Capture the cell that displays the provided text and extract its [X, Y] central coordinate. 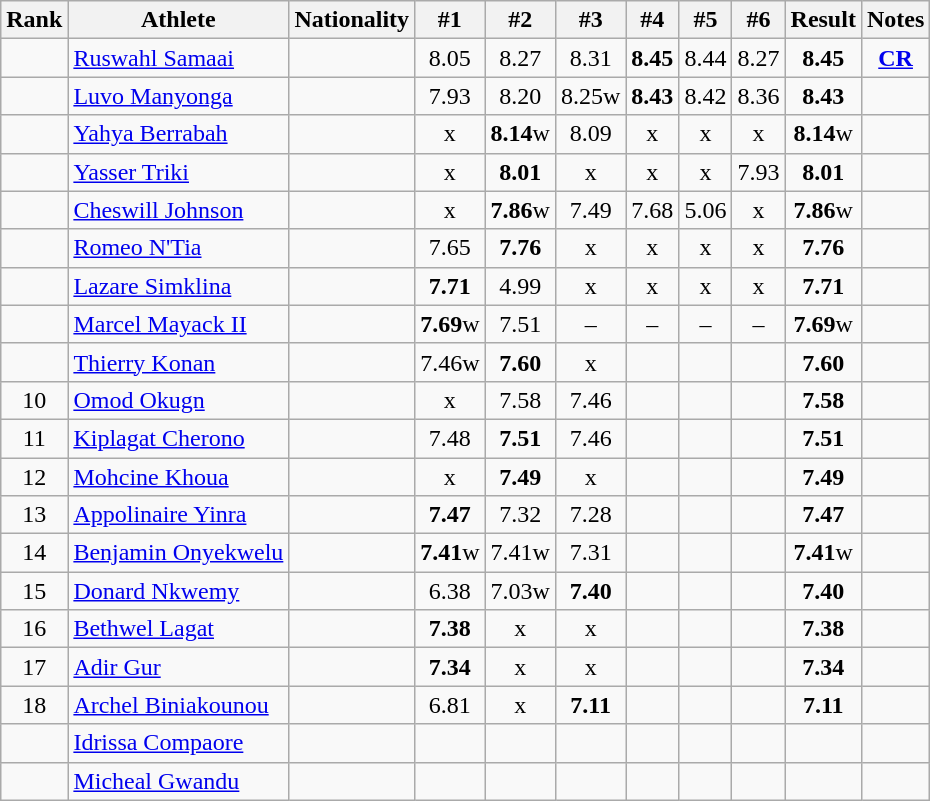
6.38 [450, 591]
16 [34, 629]
Ruswahl Samaai [178, 58]
#1 [450, 20]
7.32 [520, 515]
Bethwel Lagat [178, 629]
Benjamin Onyekwelu [178, 553]
7.28 [590, 515]
Mohcine Khoua [178, 477]
#4 [652, 20]
Archel Biniakounou [178, 705]
#6 [758, 20]
6.81 [450, 705]
10 [34, 400]
Micheal Gwandu [178, 781]
5.06 [706, 210]
Lazare Simklina [178, 286]
Appolinaire Yinra [178, 515]
7.03w [520, 591]
7.68 [652, 210]
Donard Nkwemy [178, 591]
Marcel Mayack II [178, 324]
Rank [34, 20]
8.09 [590, 134]
14 [34, 553]
7.65 [450, 248]
7.46w [450, 362]
Yahya Berrabah [178, 134]
17 [34, 667]
Omod Okugn [178, 400]
18 [34, 705]
8.05 [450, 58]
8.36 [758, 96]
Idrissa Compaore [178, 743]
8.31 [590, 58]
#3 [590, 20]
8.25w [590, 96]
Yasser Triki [178, 172]
12 [34, 477]
#2 [520, 20]
Notes [895, 20]
#5 [706, 20]
Romeo N'Tia [178, 248]
Adir Gur [178, 667]
Luvo Manyonga [178, 96]
Result [823, 20]
11 [34, 438]
Thierry Konan [178, 362]
CR [895, 58]
Kiplagat Cherono [178, 438]
15 [34, 591]
4.99 [520, 286]
8.20 [520, 96]
Cheswill Johnson [178, 210]
8.44 [706, 58]
7.48 [450, 438]
8.42 [706, 96]
13 [34, 515]
7.31 [590, 553]
Athlete [178, 20]
Nationality [352, 20]
